Detect which cell encompasses the target text, then output its [X, Y] center coordinate. 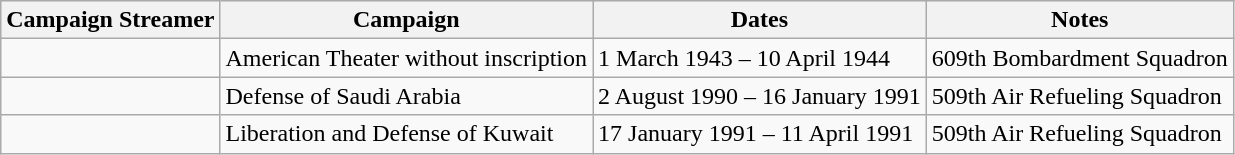
1 March 1943 – 10 April 1944 [760, 58]
American Theater without inscription [406, 58]
Campaign Streamer [110, 20]
17 January 1991 – 11 April 1991 [760, 134]
609th Bombardment Squadron [1080, 58]
Dates [760, 20]
Liberation and Defense of Kuwait [406, 134]
2 August 1990 – 16 January 1991 [760, 96]
Defense of Saudi Arabia [406, 96]
Campaign [406, 20]
Notes [1080, 20]
